Output the (X, Y) coordinate of the center of the cell containing the given text.  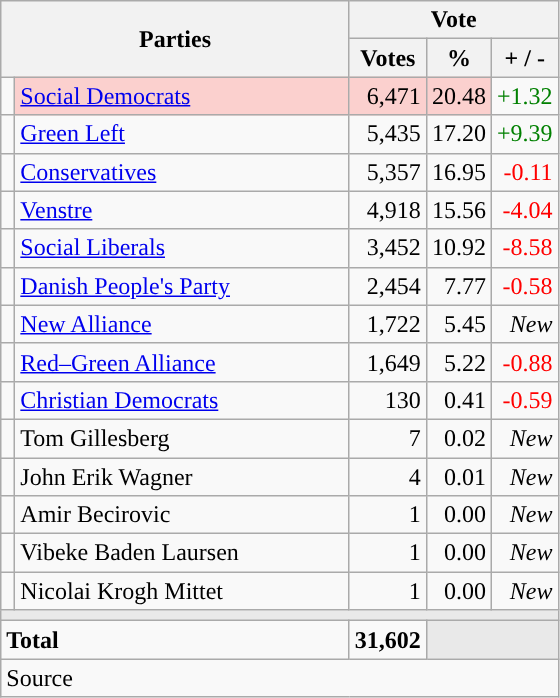
Total (176, 640)
2,454 (388, 286)
17.20 (458, 134)
10.92 (458, 248)
Votes (388, 58)
-4.04 (524, 210)
4 (388, 477)
Social Democrats (182, 96)
0.01 (458, 477)
Green Left (182, 134)
5.22 (458, 362)
+9.39 (524, 134)
Danish People's Party (182, 286)
5,357 (388, 172)
Vote (454, 20)
Amir Becirovic (182, 515)
16.95 (458, 172)
Parties (176, 39)
-0.59 (524, 400)
+1.32 (524, 96)
John Erik Wagner (182, 477)
Red–Green Alliance (182, 362)
Conservatives (182, 172)
+ / - (524, 58)
Tom Gillesberg (182, 438)
-0.88 (524, 362)
Venstre (182, 210)
-8.58 (524, 248)
-0.58 (524, 286)
0.02 (458, 438)
31,602 (388, 640)
20.48 (458, 96)
5.45 (458, 324)
3,452 (388, 248)
0.41 (458, 400)
6,471 (388, 96)
Source (280, 678)
15.56 (458, 210)
5,435 (388, 134)
New Alliance (182, 324)
% (458, 58)
Christian Democrats (182, 400)
Nicolai Krogh Mittet (182, 591)
4,918 (388, 210)
Vibeke Baden Laursen (182, 553)
7 (388, 438)
Social Liberals (182, 248)
7.77 (458, 286)
130 (388, 400)
1,649 (388, 362)
1,722 (388, 324)
-0.11 (524, 172)
